Detect which cell encompasses the target text, then output its [x, y] center coordinate. 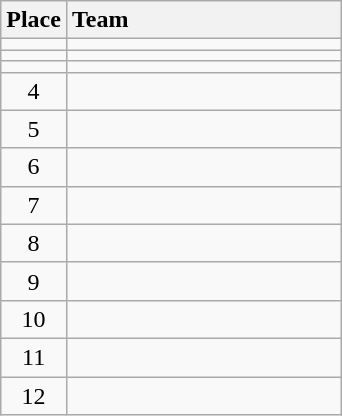
6 [34, 167]
12 [34, 395]
9 [34, 281]
5 [34, 129]
8 [34, 243]
4 [34, 91]
11 [34, 357]
10 [34, 319]
7 [34, 205]
Team [204, 20]
Place [34, 20]
